Return (X, Y) of the center of cell containing provided text 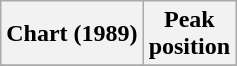
Peakposition (189, 34)
Chart (1989) (72, 34)
